Extract the [x, y] coordinate from the center of the cell holding the provided text.  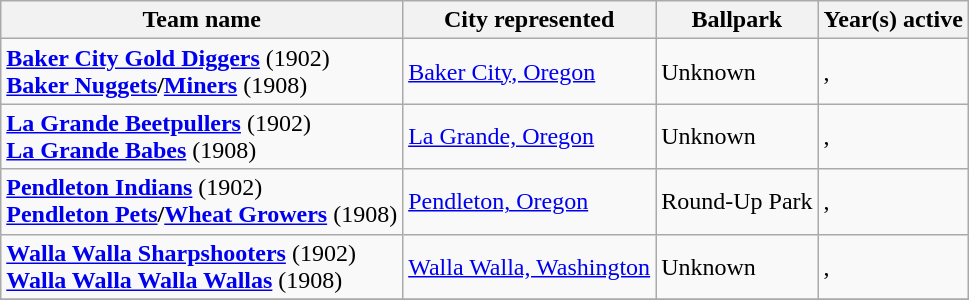
Ballpark [737, 20]
Pendleton Indians (1902)Pendleton Pets/Wheat Growers (1908) [202, 202]
Year(s) active [893, 20]
Round-Up Park [737, 202]
Baker City, Oregon [530, 72]
Baker City Gold Diggers (1902)Baker Nuggets/Miners (1908) [202, 72]
Team name [202, 20]
Pendleton, Oregon [530, 202]
Walla Walla Sharpshooters (1902)Walla Walla Walla Wallas (1908) [202, 266]
La Grande Beetpullers (1902)La Grande Babes (1908) [202, 136]
Walla Walla, Washington [530, 266]
City represented [530, 20]
La Grande, Oregon [530, 136]
